Find where the given text appears and provide that cell's center as (x, y) coordinate. 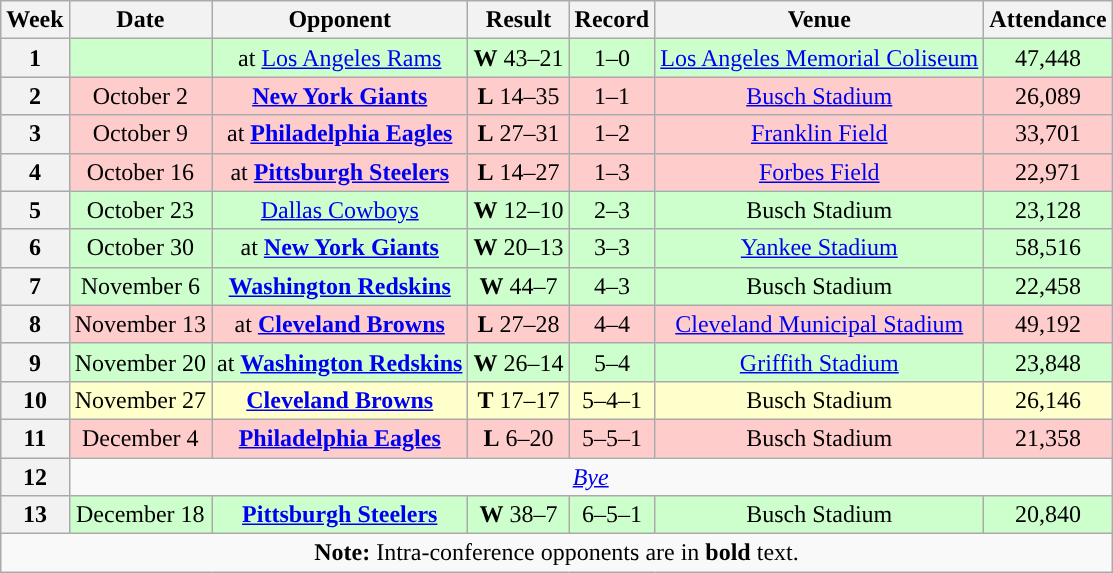
26,146 (1048, 400)
3 (35, 134)
at Cleveland Browns (340, 324)
23,848 (1048, 362)
L 27–31 (518, 134)
49,192 (1048, 324)
22,458 (1048, 286)
Attendance (1048, 20)
5–4–1 (612, 400)
Washington Redskins (340, 286)
Forbes Field (820, 172)
October 9 (140, 134)
November 13 (140, 324)
1–0 (612, 58)
at Philadelphia Eagles (340, 134)
Note: Intra-conference opponents are in bold text. (556, 553)
L 6–20 (518, 438)
December 18 (140, 515)
22,971 (1048, 172)
October 30 (140, 248)
7 (35, 286)
Yankee Stadium (820, 248)
W 44–7 (518, 286)
Griffith Stadium (820, 362)
11 (35, 438)
13 (35, 515)
at Pittsburgh Steelers (340, 172)
10 (35, 400)
W 12–10 (518, 210)
1–3 (612, 172)
5–5–1 (612, 438)
Bye (590, 477)
November 20 (140, 362)
5–4 (612, 362)
W 43–21 (518, 58)
Pittsburgh Steelers (340, 515)
L 14–27 (518, 172)
6–5–1 (612, 515)
Opponent (340, 20)
October 16 (140, 172)
Franklin Field (820, 134)
4 (35, 172)
November 6 (140, 286)
6 (35, 248)
December 4 (140, 438)
1–2 (612, 134)
at Washington Redskins (340, 362)
L 14–35 (518, 96)
Los Angeles Memorial Coliseum (820, 58)
20,840 (1048, 515)
Record (612, 20)
November 27 (140, 400)
58,516 (1048, 248)
at New York Giants (340, 248)
T 17–17 (518, 400)
New York Giants (340, 96)
1 (35, 58)
47,448 (1048, 58)
Cleveland Browns (340, 400)
23,128 (1048, 210)
at Los Angeles Rams (340, 58)
L 27–28 (518, 324)
4–4 (612, 324)
2 (35, 96)
Philadelphia Eagles (340, 438)
9 (35, 362)
26,089 (1048, 96)
4–3 (612, 286)
Date (140, 20)
8 (35, 324)
W 20–13 (518, 248)
W 38–7 (518, 515)
Venue (820, 20)
W 26–14 (518, 362)
12 (35, 477)
33,701 (1048, 134)
Week (35, 20)
October 2 (140, 96)
21,358 (1048, 438)
1–1 (612, 96)
3–3 (612, 248)
October 23 (140, 210)
5 (35, 210)
Result (518, 20)
Cleveland Municipal Stadium (820, 324)
Dallas Cowboys (340, 210)
2–3 (612, 210)
